Search for the cell housing the specified text and yield its (x, y) center coordinate. 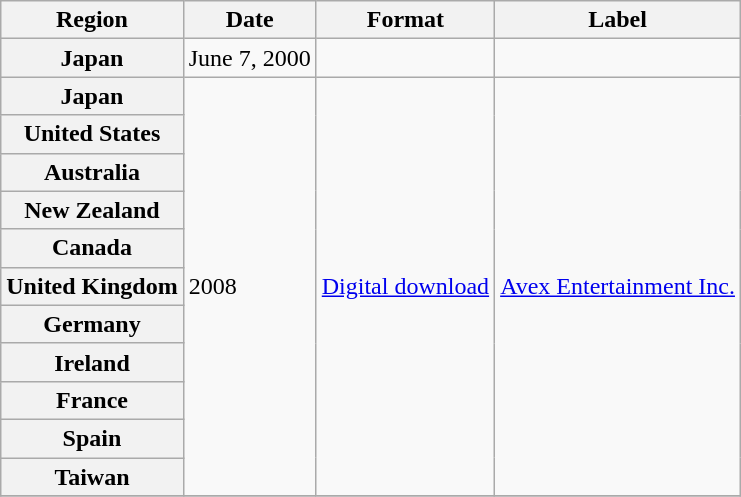
Avex Entertainment Inc. (618, 286)
United Kingdom (92, 286)
Taiwan (92, 477)
Region (92, 20)
Australia (92, 172)
Date (250, 20)
France (92, 400)
Ireland (92, 362)
Label (618, 20)
Digital download (405, 286)
Format (405, 20)
2008 (250, 286)
New Zealand (92, 210)
Canada (92, 248)
Spain (92, 438)
June 7, 2000 (250, 58)
United States (92, 134)
Germany (92, 324)
